Find where the given text appears and provide that cell's center as (x, y) coordinate. 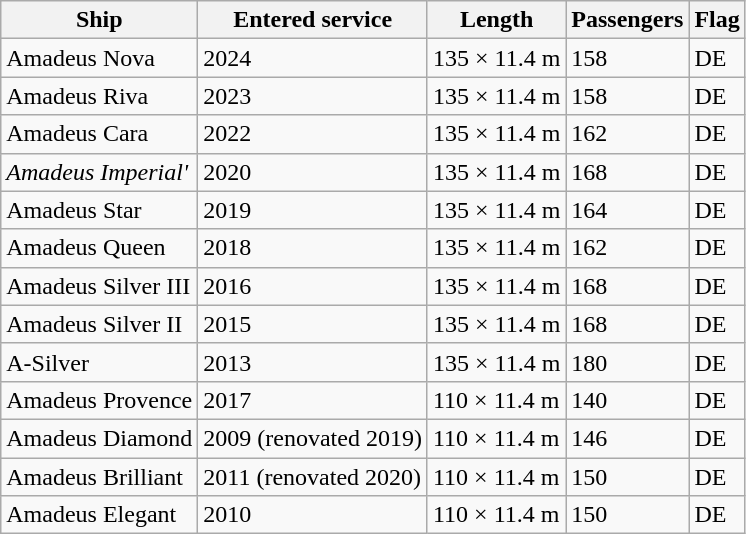
180 (628, 362)
Amadeus Imperial' (100, 172)
164 (628, 210)
Amadeus Riva (100, 96)
Amadeus Cara (100, 134)
2024 (313, 58)
Amadeus Star (100, 210)
Length (496, 20)
2020 (313, 172)
2019 (313, 210)
Amadeus Silver III (100, 286)
140 (628, 400)
2017 (313, 400)
Amadeus Provence (100, 400)
Amadeus Elegant (100, 515)
2018 (313, 248)
2022 (313, 134)
2013 (313, 362)
2015 (313, 324)
Entered service (313, 20)
Flag (717, 20)
146 (628, 438)
2016 (313, 286)
Amadeus Diamond (100, 438)
Amadeus Brilliant (100, 477)
2011 (renovated 2020) (313, 477)
Ship (100, 20)
Amadeus Nova (100, 58)
Amadeus Silver II (100, 324)
2023 (313, 96)
Passengers (628, 20)
2010 (313, 515)
A-Silver (100, 362)
Amadeus Queen (100, 248)
2009 (renovated 2019) (313, 438)
